Pinpoint the cell where the given text exists, returning its (x, y) midpoint coordinate. 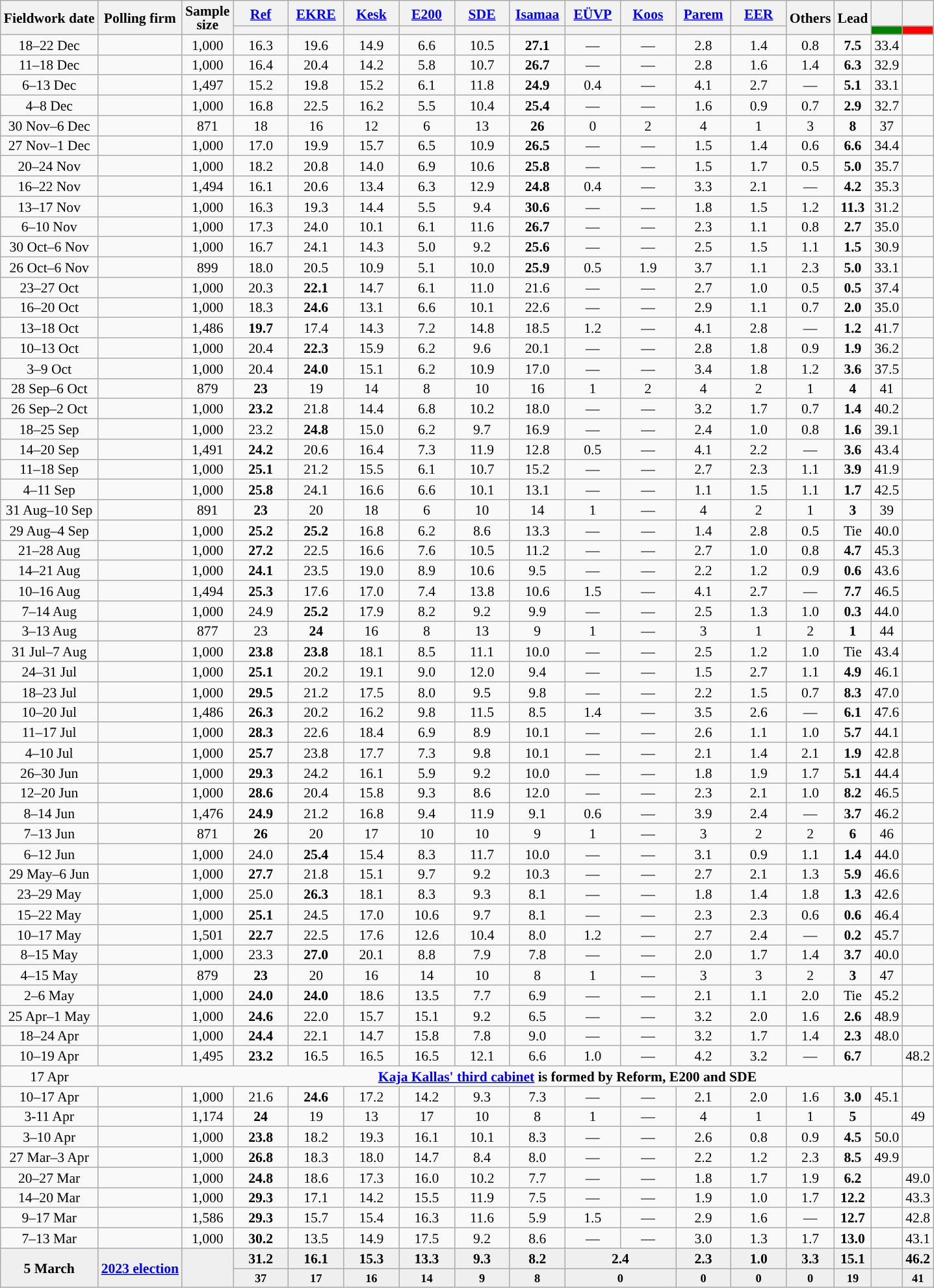
16.7 (260, 247)
26 Sep–2 Oct (49, 409)
Parem (703, 13)
10–13 Oct (49, 348)
14–21 Aug (49, 571)
30.6 (537, 207)
32.9 (887, 65)
28.6 (260, 793)
3-11 Apr (49, 1116)
12.2 (853, 1197)
45.2 (887, 996)
Isamaa (537, 13)
32.7 (887, 105)
11.2 (537, 550)
891 (207, 509)
E200 (426, 13)
20.5 (316, 268)
11.1 (482, 651)
42.6 (887, 894)
45.7 (887, 934)
12–20 Jun (49, 793)
46.6 (887, 873)
9–17 Mar (49, 1218)
7–13 Mar (49, 1239)
0.2 (853, 934)
44 (887, 632)
27.0 (316, 955)
27.1 (537, 44)
40.2 (887, 409)
30 Oct–6 Nov (49, 247)
16.9 (537, 429)
9.6 (482, 348)
39 (887, 509)
16.0 (426, 1178)
7.9 (482, 955)
11.0 (482, 287)
48.9 (887, 1015)
24–31 Jul (49, 672)
28.3 (260, 733)
15.9 (372, 348)
6–10 Nov (49, 226)
19.9 (316, 146)
7–13 Jun (49, 833)
16–20 Oct (49, 308)
EKRE (316, 13)
4–8 Dec (49, 105)
4.9 (853, 672)
12 (372, 126)
23–27 Oct (49, 287)
39.1 (887, 429)
19.8 (316, 86)
23–29 May (49, 894)
12.8 (537, 450)
19.0 (372, 571)
27.2 (260, 550)
3–10 Apr (49, 1137)
15.0 (372, 429)
35.7 (887, 166)
43.6 (887, 571)
8–15 May (49, 955)
20.8 (316, 166)
1,495 (207, 1057)
26–30 Jun (49, 773)
3.4 (703, 368)
11.7 (482, 854)
Lead (853, 18)
1,174 (207, 1116)
41.7 (887, 328)
48.2 (918, 1057)
14.0 (372, 166)
17 Apr (49, 1076)
46.1 (887, 672)
11.8 (482, 86)
10.3 (537, 873)
25.9 (537, 268)
26.5 (537, 146)
27.7 (260, 873)
37.5 (887, 368)
12.1 (482, 1057)
47 (887, 975)
11.5 (482, 712)
9.9 (537, 611)
6–13 Dec (49, 86)
37.4 (887, 287)
13–17 Nov (49, 207)
18–23 Jul (49, 691)
8–14 Jun (49, 814)
Ref (260, 13)
29 Aug–4 Sep (49, 530)
10–19 Apr (49, 1057)
20–24 Nov (49, 166)
31 Aug–10 Sep (49, 509)
18–22 Dec (49, 44)
5.8 (426, 65)
23.5 (316, 571)
7.2 (426, 328)
33.4 (887, 44)
15–22 May (49, 915)
Samplesize (207, 18)
9.1 (537, 814)
46 (887, 833)
6–12 Jun (49, 854)
2–6 May (49, 996)
19.6 (316, 44)
Kesk (372, 13)
3.1 (703, 854)
22.7 (260, 934)
25.7 (260, 753)
12.9 (482, 186)
8.8 (426, 955)
1,497 (207, 86)
1,491 (207, 450)
42.5 (887, 490)
25.3 (260, 591)
16–22 Nov (49, 186)
3.5 (703, 712)
45.3 (887, 550)
26.8 (260, 1157)
24.5 (316, 915)
7–14 Aug (49, 611)
14–20 Sep (49, 450)
Kaja Kallas' third cabinet is formed by Reform, E200 and SDE (567, 1076)
29.5 (260, 691)
44.1 (887, 733)
5 (853, 1116)
4–11 Sep (49, 490)
21–28 Aug (49, 550)
49.9 (887, 1157)
15.3 (372, 1258)
49.0 (918, 1178)
17.4 (316, 328)
11–18 Sep (49, 469)
29 May–6 Jun (49, 873)
Polling firm (140, 18)
18.5 (537, 328)
47.0 (887, 691)
19.7 (260, 328)
45.1 (887, 1097)
34.4 (887, 146)
899 (207, 268)
44.4 (887, 773)
5 March (49, 1269)
46.4 (887, 915)
3–13 Aug (49, 632)
10–20 Jul (49, 712)
10–16 Aug (49, 591)
4–10 Jul (49, 753)
10–17 May (49, 934)
25.6 (537, 247)
Koos (647, 13)
20.3 (260, 287)
12.7 (853, 1218)
43.3 (918, 1197)
13.4 (372, 186)
18–25 Sep (49, 429)
3–9 Oct (49, 368)
17.9 (372, 611)
11.3 (853, 207)
EÜVP (593, 13)
2023 election (140, 1269)
50.0 (887, 1137)
1,586 (207, 1218)
31 Jul–7 Aug (49, 651)
28 Sep–6 Oct (49, 389)
14.8 (482, 328)
6.7 (853, 1057)
17.7 (372, 753)
1,501 (207, 934)
18.4 (372, 733)
6.8 (426, 409)
12.6 (426, 934)
7.6 (426, 550)
26 Oct–6 Nov (49, 268)
Fieldwork date (49, 18)
22.3 (316, 348)
4–15 May (49, 975)
23.3 (260, 955)
17.2 (372, 1097)
8.4 (482, 1157)
Others (811, 18)
27 Mar–3 Apr (49, 1157)
35.3 (887, 186)
EER (759, 13)
30.2 (260, 1239)
SDE (482, 13)
13.8 (482, 591)
30.9 (887, 247)
11–18 Dec (49, 65)
4.7 (853, 550)
19.1 (372, 672)
49 (918, 1116)
43.1 (918, 1239)
10–17 Apr (49, 1097)
18–24 Apr (49, 1036)
41.9 (887, 469)
0.3 (853, 611)
1,476 (207, 814)
48.0 (887, 1036)
30 Nov–6 Dec (49, 126)
14–20 Mar (49, 1197)
7.4 (426, 591)
4.5 (853, 1137)
5.7 (853, 733)
13–18 Oct (49, 328)
877 (207, 632)
36.2 (887, 348)
27 Nov–1 Dec (49, 146)
17.1 (316, 1197)
47.6 (887, 712)
20–27 Mar (49, 1178)
13.0 (853, 1239)
25.0 (260, 894)
25 Apr–1 May (49, 1015)
22.0 (316, 1015)
11–17 Jul (49, 733)
24.4 (260, 1036)
